Find where the given text appears and provide that cell's center as [x, y] coordinate. 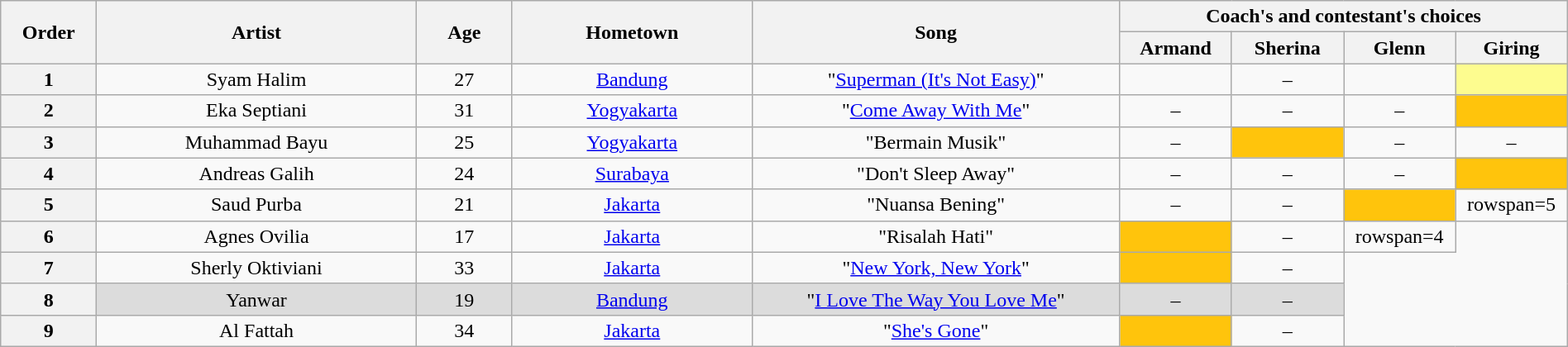
"Superman (It's Not Easy)" [936, 79]
24 [464, 173]
Surabaya [632, 173]
Sherina [1287, 48]
Coach's and contestant's choices [1343, 17]
27 [464, 79]
7 [49, 268]
Sherly Oktiviani [256, 268]
"Come Away With Me" [936, 111]
21 [464, 205]
Syam Halim [256, 79]
Saud Purba [256, 205]
19 [464, 299]
8 [49, 299]
Agnes Ovilia [256, 236]
Eka Septiani [256, 111]
33 [464, 268]
Glenn [1399, 48]
"I Love The Way You Love Me" [936, 299]
"Nuansa Bening" [936, 205]
Song [936, 32]
Age [464, 32]
Muhammad Bayu [256, 142]
rowspan=5 [1512, 205]
25 [464, 142]
Yanwar [256, 299]
6 [49, 236]
1 [49, 79]
Armand [1176, 48]
3 [49, 142]
31 [464, 111]
"Bermain Musik" [936, 142]
17 [464, 236]
"Don't Sleep Away" [936, 173]
rowspan=4 [1399, 236]
Al Fattah [256, 330]
"She's Gone" [936, 330]
Andreas Galih [256, 173]
9 [49, 330]
"Risalah Hati" [936, 236]
2 [49, 111]
"New York, New York" [936, 268]
4 [49, 173]
Hometown [632, 32]
5 [49, 205]
Order [49, 32]
34 [464, 330]
Artist [256, 32]
Giring [1512, 48]
